Return the (x, y) coordinate for the center point of the cell that contains the specified text.  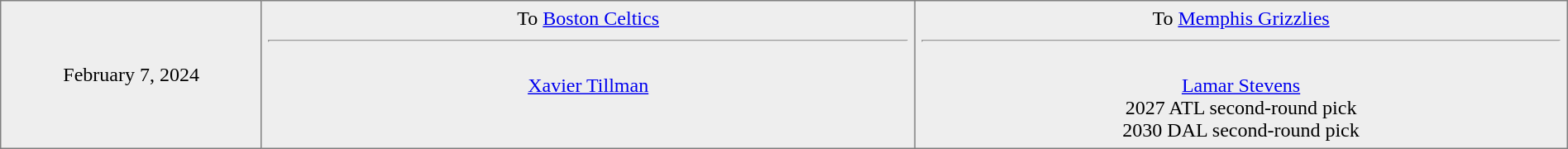
February 7, 2024 (131, 74)
To Memphis GrizzliesLamar Stevens2027 ATL second-round pick2030 DAL second-round pick (1241, 74)
To Boston CelticsXavier Tillman (587, 74)
